Scan for the cell matching the given text and deliver its [X, Y] coordinate at center. 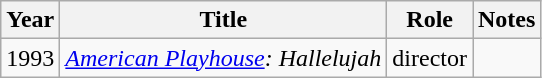
Role [430, 20]
Notes [506, 20]
American Playhouse: Hallelujah [224, 58]
1993 [30, 58]
Year [30, 20]
director [430, 58]
Title [224, 20]
